Scan for the cell matching the given text and deliver its (x, y) coordinate at center. 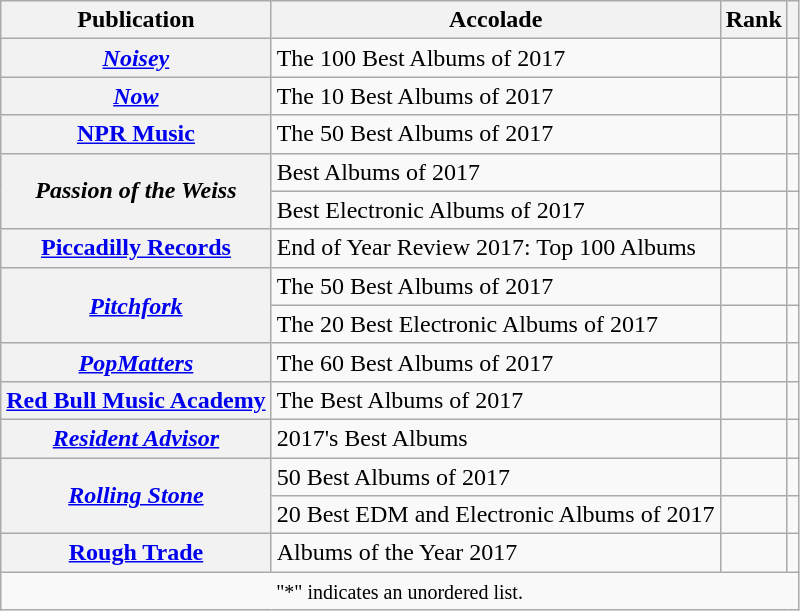
The 20 Best Electronic Albums of 2017 (496, 324)
The 100 Best Albums of 2017 (496, 58)
PopMatters (136, 362)
Rough Trade (136, 553)
Resident Advisor (136, 438)
Best Albums of 2017 (496, 172)
Accolade (496, 20)
Publication (136, 20)
Pitchfork (136, 305)
Passion of the Weiss (136, 191)
Best Electronic Albums of 2017 (496, 210)
"*" indicates an unordered list. (400, 591)
The 10 Best Albums of 2017 (496, 96)
NPR Music (136, 134)
End of Year Review 2017: Top 100 Albums (496, 248)
Now (136, 96)
Noisey (136, 58)
20 Best EDM and Electronic Albums of 2017 (496, 515)
50 Best Albums of 2017 (496, 477)
The Best Albums of 2017 (496, 400)
Rank (754, 20)
Piccadilly Records (136, 248)
The 60 Best Albums of 2017 (496, 362)
Rolling Stone (136, 496)
Red Bull Music Academy (136, 400)
Albums of the Year 2017 (496, 553)
2017's Best Albums (496, 438)
